Return the [X, Y] coordinate for the center point of the cell that contains the specified text.  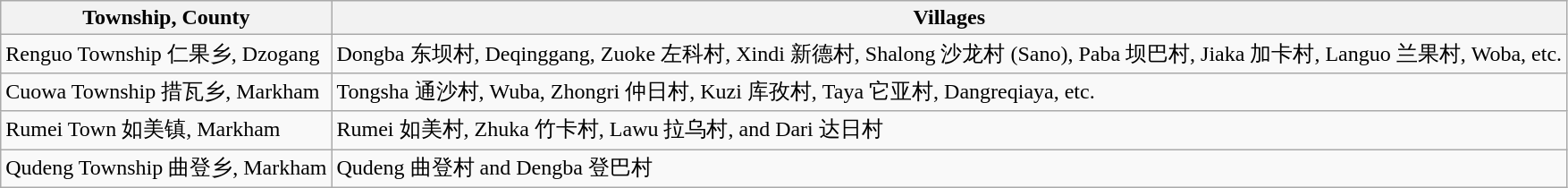
Cuowa Township 措瓦乡, Markham [166, 91]
Township, County [166, 18]
Tongsha 通沙村, Wuba, Zhongri 仲日村, Kuzi 库孜村, Taya 它亚村, Dangreqiaya, etc. [949, 91]
Qudeng Township 曲登乡, Markham [166, 168]
Renguo Township 仁果乡, Dzogang [166, 54]
Rumei 如美村, Zhuka 竹卡村, Lawu 拉乌村, and Dari 达日村 [949, 131]
Rumei Town 如美镇, Markham [166, 131]
Dongba 东坝村, Deqinggang, Zuoke 左科村, Xindi 新德村, Shalong 沙龙村 (Sano), Paba 坝巴村, Jiaka 加卡村, Languo 兰果村, Woba, etc. [949, 54]
Qudeng 曲登村 and Dengba 登巴村 [949, 168]
Villages [949, 18]
